Extract the [X, Y] coordinate from the center of the cell holding the provided text.  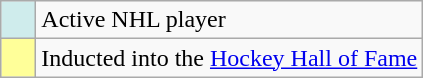
Inducted into the Hockey Hall of Fame [230, 58]
Active NHL player [230, 20]
